Provide the [X, Y] coordinate of the cell's center where the given text is located.  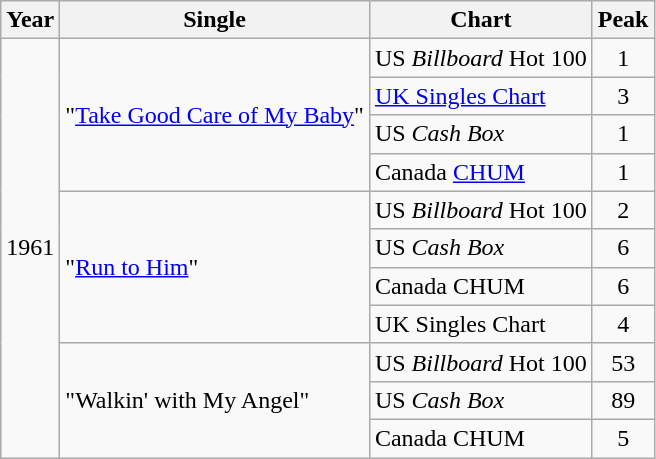
Peak [623, 20]
Single [215, 20]
3 [623, 96]
4 [623, 324]
2 [623, 210]
5 [623, 438]
1961 [30, 248]
Year [30, 20]
"Take Good Care of My Baby" [215, 115]
89 [623, 400]
"Run to Him" [215, 267]
53 [623, 362]
"Walkin' with My Angel" [215, 400]
Chart [480, 20]
